Return the (X, Y) coordinate for the center point of the cell that contains the specified text.  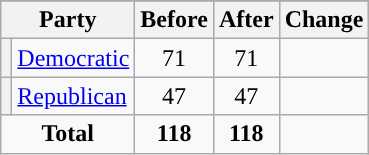
Before (174, 20)
Total (68, 134)
Party (68, 20)
After (246, 20)
Republican (74, 96)
Change (324, 20)
Democratic (74, 58)
